Pinpoint the cell where the given text exists, returning its (x, y) midpoint coordinate. 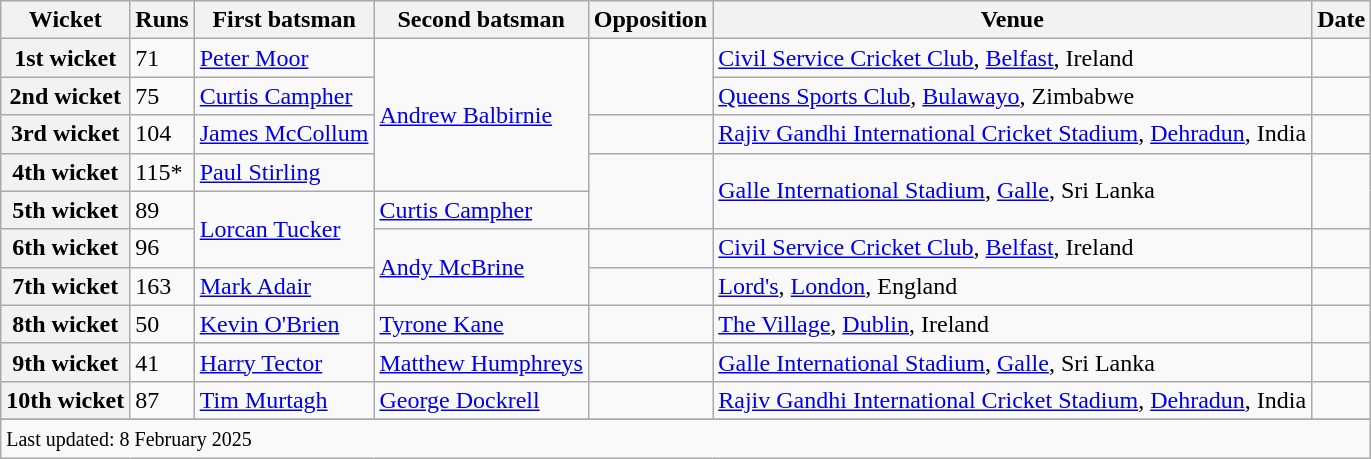
Wicket (66, 20)
Tyrone Kane (481, 324)
George Dockrell (481, 400)
First batsman (284, 20)
Peter Moor (284, 58)
Paul Stirling (284, 172)
Queens Sports Club, Bulawayo, Zimbabwe (1012, 96)
Andrew Balbirnie (481, 115)
9th wicket (66, 362)
Lorcan Tucker (284, 229)
Harry Tector (284, 362)
41 (162, 362)
Last updated: 8 February 2025 (686, 438)
Mark Adair (284, 286)
163 (162, 286)
3rd wicket (66, 134)
4th wicket (66, 172)
87 (162, 400)
Kevin O'Brien (284, 324)
The Village, Dublin, Ireland (1012, 324)
Andy McBrine (481, 267)
7th wicket (66, 286)
104 (162, 134)
6th wicket (66, 248)
8th wicket (66, 324)
75 (162, 96)
Matthew Humphreys (481, 362)
5th wicket (66, 210)
Runs (162, 20)
Second batsman (481, 20)
James McCollum (284, 134)
10th wicket (66, 400)
Opposition (650, 20)
115* (162, 172)
1st wicket (66, 58)
Venue (1012, 20)
2nd wicket (66, 96)
Date (1342, 20)
50 (162, 324)
Lord's, London, England (1012, 286)
96 (162, 248)
89 (162, 210)
71 (162, 58)
Tim Murtagh (284, 400)
